Output the (X, Y) coordinate of the center of the cell containing the given text.  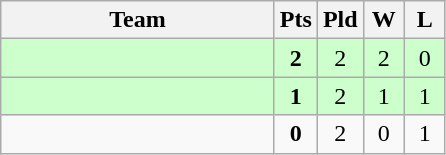
Team (138, 20)
Pts (296, 20)
L (424, 20)
W (384, 20)
Pld (340, 20)
